Find where the given text appears and provide that cell's center as (X, Y) coordinate. 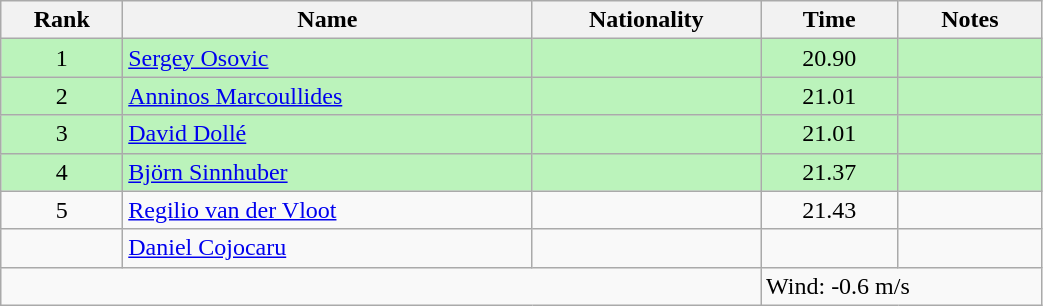
Sergey Osovic (328, 58)
Daniel Cojocaru (328, 248)
Nationality (646, 20)
Rank (62, 20)
Björn Sinnhuber (328, 172)
5 (62, 210)
Notes (970, 20)
20.90 (830, 58)
Regilio van der Vloot (328, 210)
2 (62, 96)
David Dollé (328, 134)
3 (62, 134)
1 (62, 58)
4 (62, 172)
Name (328, 20)
Anninos Marcoullides (328, 96)
Time (830, 20)
21.43 (830, 210)
Wind: -0.6 m/s (902, 286)
21.37 (830, 172)
